Locate the cell with the specified text and output its (x, y) center coordinate. 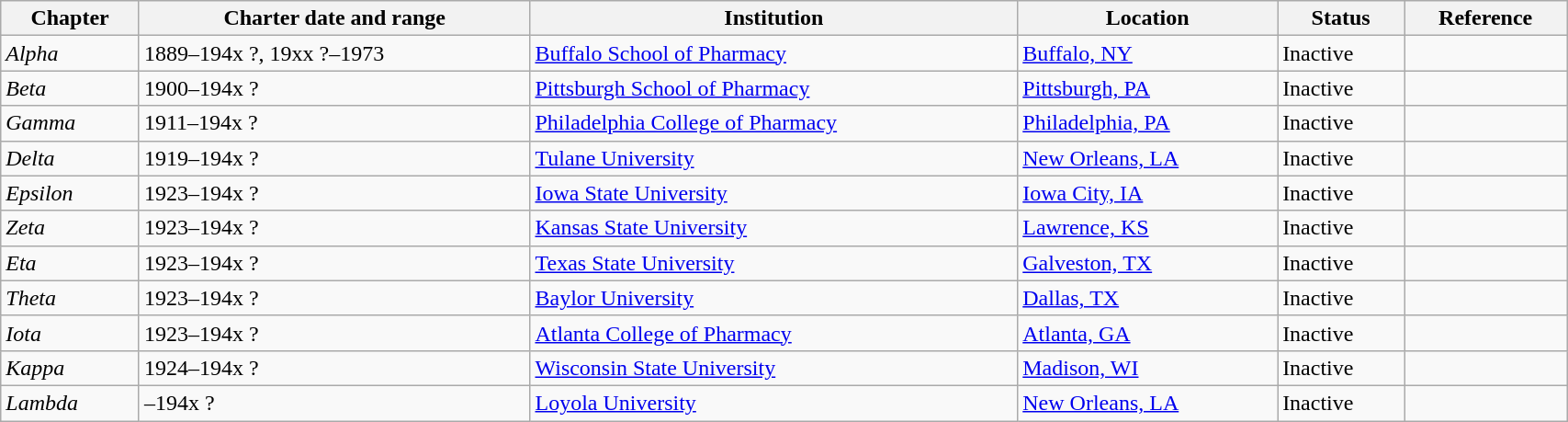
Lawrence, KS (1148, 228)
Chapter (70, 18)
Kansas State University (773, 228)
1924–194x ? (334, 368)
Dallas, TX (1148, 298)
Atlanta, GA (1148, 333)
Buffalo, NY (1148, 53)
1911–194x ? (334, 123)
Theta (70, 298)
Delta (70, 158)
Philadelphia, PA (1148, 123)
Tulane University (773, 158)
Charter date and range (334, 18)
Philadelphia College of Pharmacy (773, 123)
Beta (70, 88)
Galveston, TX (1148, 263)
Iowa City, IA (1148, 193)
Institution (773, 18)
Atlanta College of Pharmacy (773, 333)
Baylor University (773, 298)
Pittsburgh, PA (1148, 88)
Eta (70, 263)
Loyola University (773, 403)
Pittsburgh School of Pharmacy (773, 88)
Texas State University (773, 263)
Gamma (70, 123)
Epsilon (70, 193)
Madison, WI (1148, 368)
Lambda (70, 403)
1900–194x ? (334, 88)
Reference (1486, 18)
Iowa State University (773, 193)
Wisconsin State University (773, 368)
–194x ? (334, 403)
Buffalo School of Pharmacy (773, 53)
Zeta (70, 228)
1919–194x ? (334, 158)
Kappa (70, 368)
Location (1148, 18)
1889–194x ?, 19xx ?–1973 (334, 53)
Iota (70, 333)
Alpha (70, 53)
Status (1341, 18)
